From the cell containing the given text, extract its center point as (X, Y) coordinate. 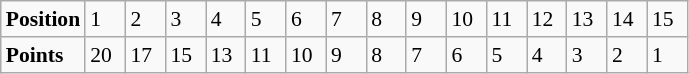
17 (145, 55)
Position (43, 19)
20 (105, 55)
Points (43, 55)
12 (547, 19)
14 (627, 19)
